For the text-containing cell, return its midpoint in [x, y] coordinate format. 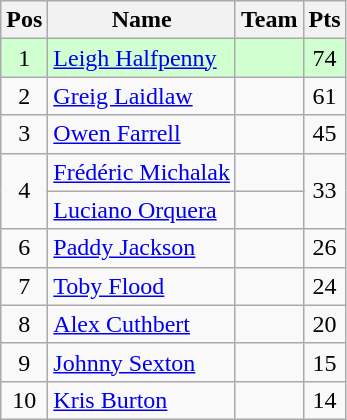
Paddy Jackson [142, 248]
2 [24, 96]
45 [324, 134]
Name [142, 20]
Team [269, 20]
8 [24, 324]
Frédéric Michalak [142, 172]
1 [24, 58]
7 [24, 286]
74 [324, 58]
3 [24, 134]
6 [24, 248]
26 [324, 248]
4 [24, 191]
10 [24, 400]
Owen Farrell [142, 134]
Pts [324, 20]
Pos [24, 20]
9 [24, 362]
Alex Cuthbert [142, 324]
Johnny Sexton [142, 362]
61 [324, 96]
Greig Laidlaw [142, 96]
Kris Burton [142, 400]
Toby Flood [142, 286]
20 [324, 324]
Leigh Halfpenny [142, 58]
Luciano Orquera [142, 210]
14 [324, 400]
24 [324, 286]
15 [324, 362]
33 [324, 191]
